Determine the [x, y] coordinate at the center of the cell enclosing the given text.  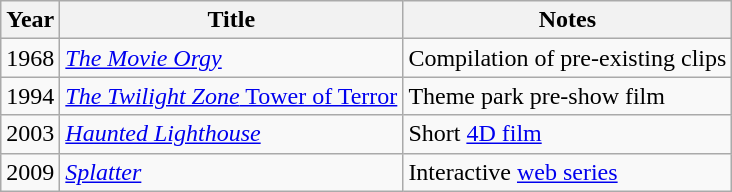
1968 [30, 58]
2003 [30, 134]
Notes [568, 20]
Splatter [232, 172]
Haunted Lighthouse [232, 134]
The Twilight Zone Tower of Terror [232, 96]
Title [232, 20]
2009 [30, 172]
Theme park pre-show film [568, 96]
Interactive web series [568, 172]
Short 4D film [568, 134]
1994 [30, 96]
Compilation of pre-existing clips [568, 58]
Year [30, 20]
The Movie Orgy [232, 58]
